From the cell containing the given text, extract its center point as (X, Y) coordinate. 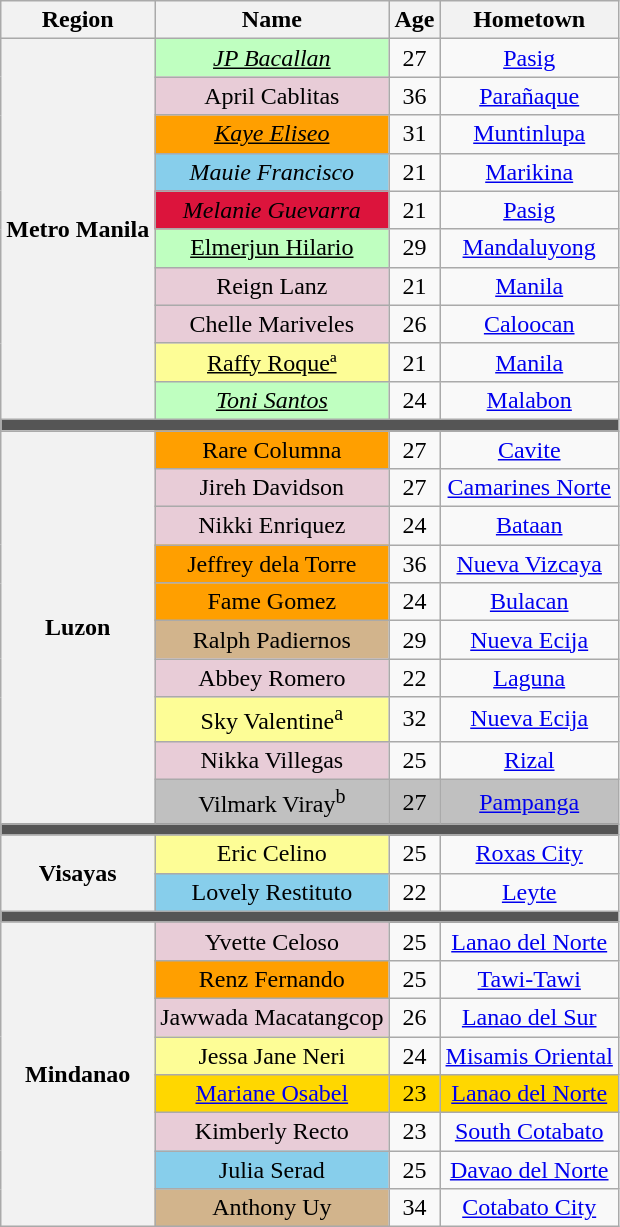
Mandaluyong (529, 248)
Cavite (529, 449)
Malabon (529, 400)
Muntinlupa (529, 134)
Jessa Jane Neri (272, 1056)
Mindanao (78, 1074)
Age (414, 20)
Jawwada Macatangcop (272, 1017)
Ralph Padiernos (272, 640)
Pampanga (529, 802)
Yvette Celoso (272, 941)
Raffy Roqueª (272, 362)
South Cotabato (529, 1132)
Nikki Enriquez (272, 526)
Roxas City (529, 854)
Anthony Uy (272, 1208)
Abbey Romero (272, 678)
31 (414, 134)
Cotabato City (529, 1208)
JP Bacallan (272, 58)
32 (414, 720)
Fame Gomez (272, 602)
Renz Fernando (272, 979)
Parañaque (529, 96)
April Cablitas (272, 96)
Leyte (529, 892)
Elmerjun Hilario (272, 248)
Sky Valentinea (272, 720)
Rizal (529, 760)
Bulacan (529, 602)
Jeffrey dela Torre (272, 564)
Kaye Eliseo (272, 134)
Lovely Restituto (272, 892)
Metro Manila (78, 230)
Julia Serad (272, 1170)
34 (414, 1208)
Nikka Villegas (272, 760)
Toni Santos (272, 400)
Hometown (529, 20)
Luzon (78, 627)
Melanie Guevarra (272, 210)
Mariane Osabel (272, 1094)
Marikina (529, 172)
Tawi-Tawi (529, 979)
Vilmark Virayb (272, 802)
Chelle Mariveles (272, 324)
Misamis Oriental (529, 1056)
Bataan (529, 526)
Rare Columna (272, 449)
Lanao del Sur (529, 1017)
Laguna (529, 678)
Caloocan (529, 324)
Reign Lanz (272, 286)
Visayas (78, 873)
Eric Celino (272, 854)
Camarines Norte (529, 488)
Name (272, 20)
Region (78, 20)
Davao del Norte (529, 1170)
Mauie Francisco (272, 172)
Jireh Davidson (272, 488)
Nueva Vizcaya (529, 564)
Kimberly Recto (272, 1132)
